Identify which cell holds the provided text, then report its [x, y] central coordinate. 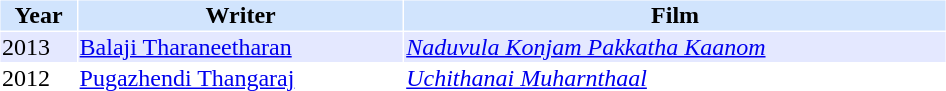
Year [38, 15]
Balaji Tharaneetharan [240, 47]
Writer [240, 15]
Naduvula Konjam Pakkatha Kaanom [676, 47]
2013 [38, 47]
Film [676, 15]
